Return (X, Y) of the center of cell containing provided text 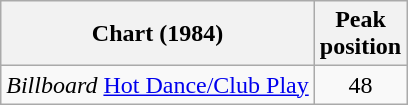
Chart (1984) (158, 34)
48 (360, 85)
Peakposition (360, 34)
Billboard Hot Dance/Club Play (158, 85)
